Return the [X, Y] coordinate for the center point of the cell that contains the specified text.  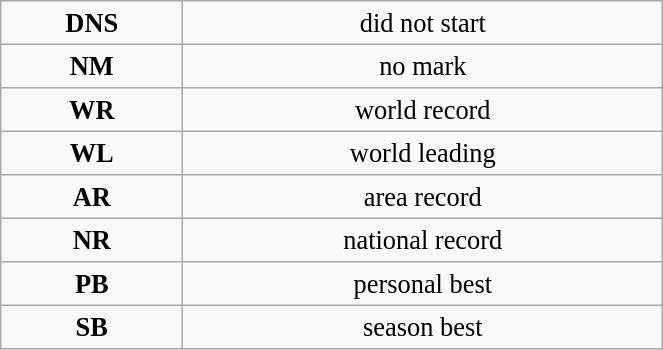
world leading [423, 153]
did not start [423, 22]
SB [92, 327]
WR [92, 109]
no mark [423, 66]
area record [423, 197]
NM [92, 66]
NR [92, 240]
national record [423, 240]
PB [92, 284]
AR [92, 197]
WL [92, 153]
season best [423, 327]
personal best [423, 284]
world record [423, 109]
DNS [92, 22]
